Identify which cell holds the provided text, then report its [X, Y] central coordinate. 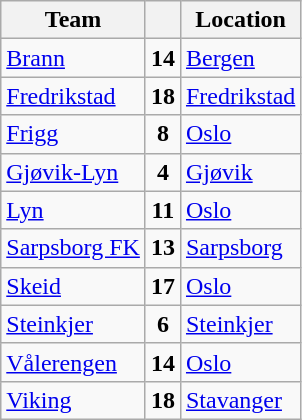
Gjøvik [240, 172]
11 [162, 210]
Vålerengen [74, 362]
Stavanger [240, 400]
Team [74, 20]
8 [162, 134]
Viking [74, 400]
6 [162, 324]
Sarpsborg [240, 248]
Lyn [74, 210]
Sarpsborg FK [74, 248]
13 [162, 248]
Brann [74, 58]
Skeid [74, 286]
Location [240, 20]
4 [162, 172]
Gjøvik-Lyn [74, 172]
Bergen [240, 58]
17 [162, 286]
Frigg [74, 134]
